Scan for the cell matching the given text and deliver its (X, Y) coordinate at center. 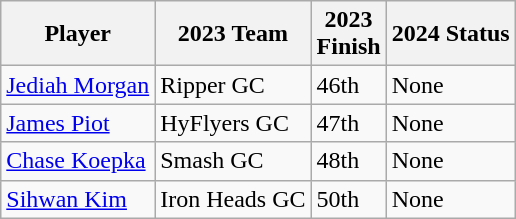
Smash GC (233, 161)
Ripper GC (233, 85)
47th (348, 123)
50th (348, 199)
HyFlyers GC (233, 123)
Sihwan Kim (78, 199)
James Piot (78, 123)
2023 Team (233, 34)
48th (348, 161)
Chase Koepka (78, 161)
Jediah Morgan (78, 85)
46th (348, 85)
Player (78, 34)
Iron Heads GC (233, 199)
2023Finish (348, 34)
2024 Status (450, 34)
